Extract the (x, y) coordinate from the center of the cell holding the provided text.  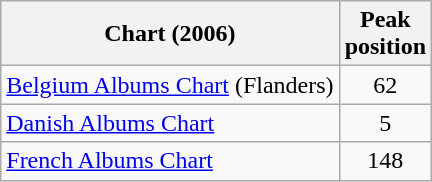
Chart (2006) (170, 34)
Belgium Albums Chart (Flanders) (170, 85)
Danish Albums Chart (170, 123)
62 (385, 85)
5 (385, 123)
Peakposition (385, 34)
148 (385, 161)
French Albums Chart (170, 161)
